Provide the [X, Y] coordinate of the cell's center where the given text is located.  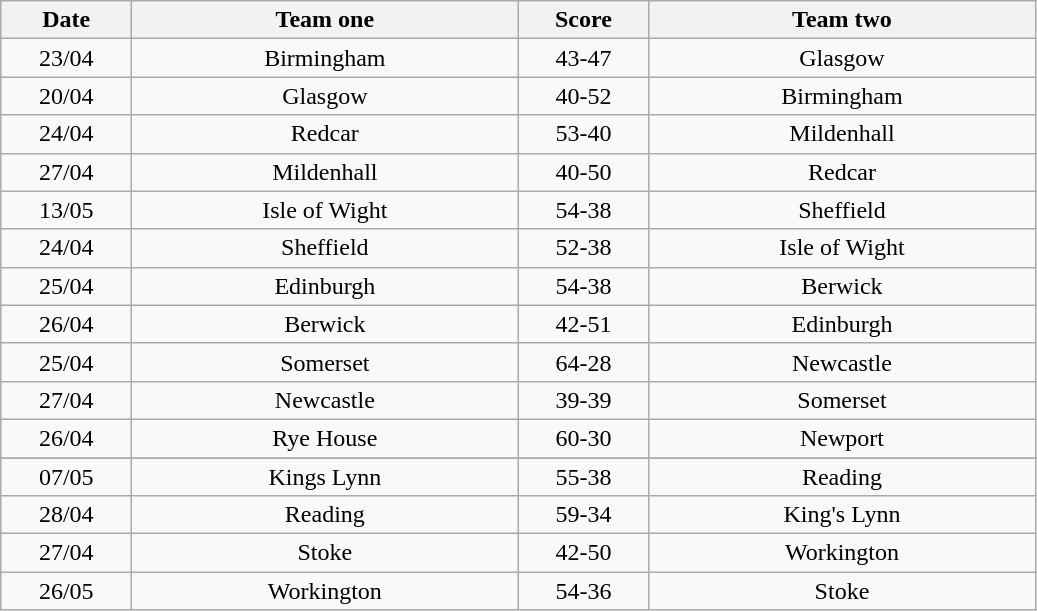
55-38 [584, 477]
43-47 [584, 58]
Rye House [325, 438]
Team one [325, 20]
Newport [842, 438]
40-50 [584, 172]
28/04 [66, 515]
13/05 [66, 210]
Score [584, 20]
54-36 [584, 591]
53-40 [584, 134]
23/04 [66, 58]
42-50 [584, 553]
59-34 [584, 515]
Date [66, 20]
20/04 [66, 96]
52-38 [584, 248]
07/05 [66, 477]
Team two [842, 20]
King's Lynn [842, 515]
26/05 [66, 591]
42-51 [584, 324]
60-30 [584, 438]
40-52 [584, 96]
64-28 [584, 362]
Kings Lynn [325, 477]
39-39 [584, 400]
